Output the [x, y] coordinate of the center of the cell containing the given text.  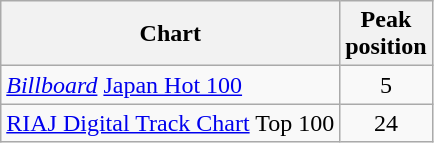
Chart [170, 34]
RIAJ Digital Track Chart Top 100 [170, 123]
24 [386, 123]
Peakposition [386, 34]
Billboard Japan Hot 100 [170, 85]
5 [386, 85]
